Scan for the cell matching the given text and deliver its [X, Y] coordinate at center. 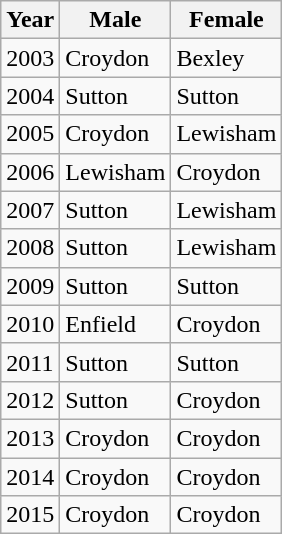
2008 [30, 248]
Bexley [226, 58]
Male [116, 20]
Female [226, 20]
Enfield [116, 324]
2011 [30, 362]
2009 [30, 286]
2004 [30, 96]
Year [30, 20]
2015 [30, 515]
2006 [30, 172]
2005 [30, 134]
2013 [30, 438]
2003 [30, 58]
2012 [30, 400]
2010 [30, 324]
2007 [30, 210]
2014 [30, 477]
